Search for the cell housing the specified text and yield its (X, Y) center coordinate. 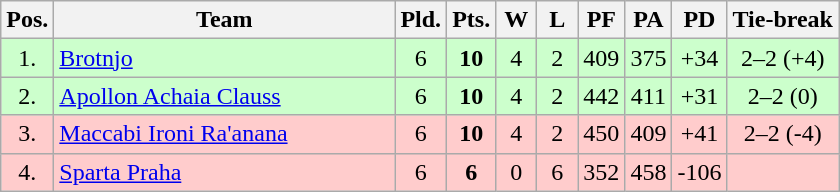
0 (516, 172)
4. (28, 172)
+31 (700, 96)
+41 (700, 134)
Maccabi Ironi Ra'anana (224, 134)
375 (648, 58)
PD (700, 20)
352 (602, 172)
Apollon Achaia Clauss (224, 96)
Sparta Praha (224, 172)
Pld. (421, 20)
411 (648, 96)
2–2 (-4) (783, 134)
L (558, 20)
458 (648, 172)
1. (28, 58)
W (516, 20)
Tie-break (783, 20)
Pts. (472, 20)
PA (648, 20)
2. (28, 96)
3. (28, 134)
PF (602, 20)
-106 (700, 172)
Team (224, 20)
450 (602, 134)
2–2 (0) (783, 96)
2–2 (+4) (783, 58)
Pos. (28, 20)
+34 (700, 58)
442 (602, 96)
Brotnjo (224, 58)
